Scan for the cell matching the given text and deliver its (X, Y) coordinate at center. 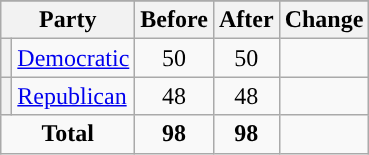
Change (324, 20)
After (246, 20)
Before (174, 20)
Party (68, 20)
Total (68, 134)
Republican (74, 96)
Democratic (74, 58)
